Scan for the cell matching the given text and deliver its [X, Y] coordinate at center. 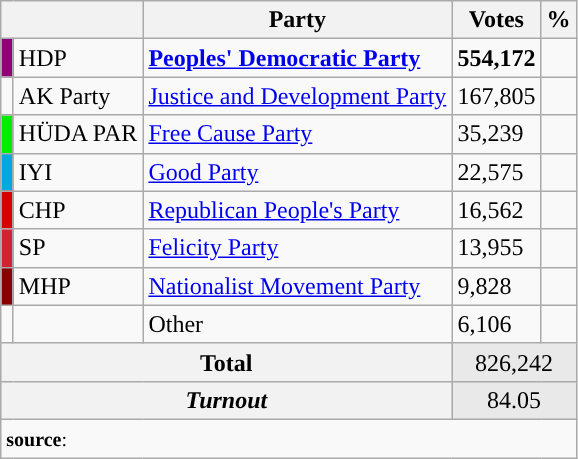
Justice and Development Party [298, 96]
22,575 [496, 172]
Other [298, 324]
167,805 [496, 96]
HDP [78, 58]
% [558, 20]
826,242 [514, 362]
Republican People's Party [298, 210]
6,106 [496, 324]
Peoples' Democratic Party [298, 58]
IYI [78, 172]
554,172 [496, 58]
Party [298, 20]
MHP [78, 286]
Votes [496, 20]
Nationalist Movement Party [298, 286]
84.05 [514, 400]
16,562 [496, 210]
CHP [78, 210]
Good Party [298, 172]
35,239 [496, 134]
13,955 [496, 248]
Free Cause Party [298, 134]
Felicity Party [298, 248]
9,828 [496, 286]
SP [78, 248]
Total [226, 362]
Turnout [226, 400]
AK Party [78, 96]
HÜDA PAR [78, 134]
source: [288, 438]
